Scan for the cell matching the given text and deliver its (x, y) coordinate at center. 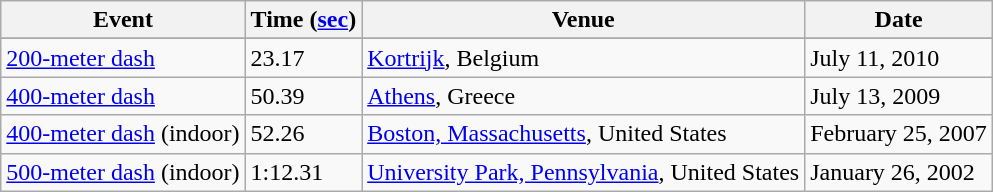
July 13, 2009 (899, 96)
Athens, Greece (584, 96)
200-meter dash (123, 58)
500-meter dash (indoor) (123, 172)
1:12.31 (304, 172)
52.26 (304, 134)
23.17 (304, 58)
Time (sec) (304, 20)
University Park, Pennsylvania, United States (584, 172)
Kortrijk, Belgium (584, 58)
January 26, 2002 (899, 172)
Venue (584, 20)
400-meter dash (123, 96)
Boston, Massachusetts, United States (584, 134)
February 25, 2007 (899, 134)
Event (123, 20)
Date (899, 20)
400-meter dash (indoor) (123, 134)
July 11, 2010 (899, 58)
50.39 (304, 96)
